Return [x, y] of the center of cell containing provided text 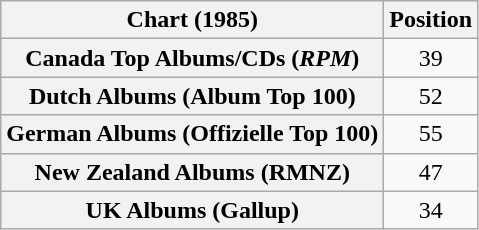
34 [431, 210]
UK Albums (Gallup) [192, 210]
52 [431, 96]
Chart (1985) [192, 20]
Dutch Albums (Album Top 100) [192, 96]
German Albums (Offizielle Top 100) [192, 134]
39 [431, 58]
Position [431, 20]
47 [431, 172]
Canada Top Albums/CDs (RPM) [192, 58]
55 [431, 134]
New Zealand Albums (RMNZ) [192, 172]
